Scan for the cell matching the given text and deliver its [x, y] coordinate at center. 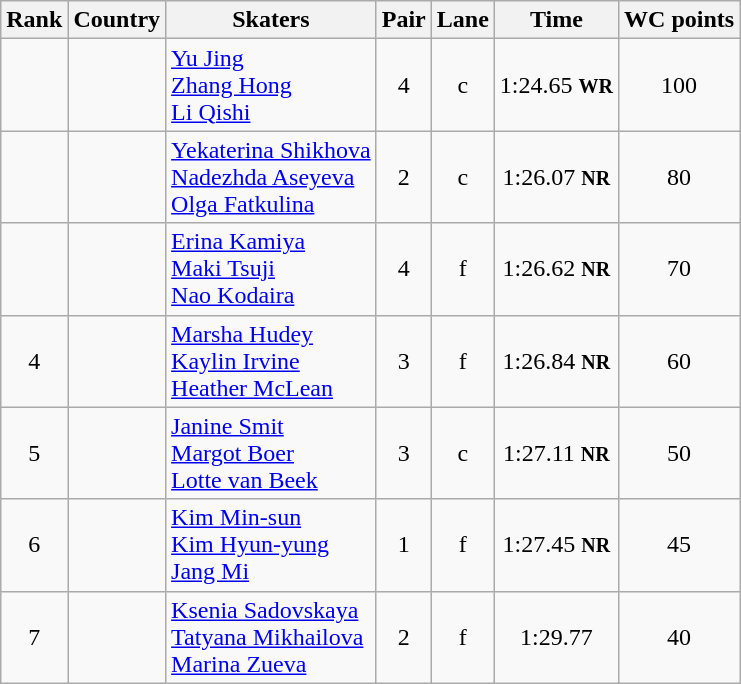
Janine SmitMargot BoerLotte van Beek [272, 453]
Skaters [272, 20]
5 [34, 453]
Ksenia SadovskayaTatyana MikhailovaMarina Zueva [272, 637]
Pair [404, 20]
Marsha HudeyKaylin IrvineHeather McLean [272, 361]
Kim Min-sunKim Hyun-yungJang Mi [272, 545]
1:24.65 WR [556, 85]
Yu JingZhang HongLi Qishi [272, 85]
45 [680, 545]
80 [680, 177]
40 [680, 637]
1:27.45 NR [556, 545]
1 [404, 545]
Country [117, 20]
Time [556, 20]
50 [680, 453]
1:26.84 NR [556, 361]
100 [680, 85]
70 [680, 269]
WC points [680, 20]
1:26.07 NR [556, 177]
Erina KamiyaMaki TsujiNao Kodaira [272, 269]
7 [34, 637]
Yekaterina ShikhovaNadezhda AseyevaOlga Fatkulina [272, 177]
1:26.62 NR [556, 269]
60 [680, 361]
Rank [34, 20]
6 [34, 545]
1:29.77 [556, 637]
Lane [462, 20]
1:27.11 NR [556, 453]
